Scan for the cell matching the given text and deliver its (x, y) coordinate at center. 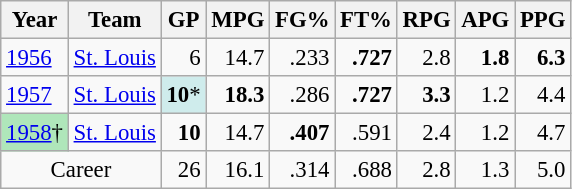
Year (35, 20)
.314 (302, 170)
FG% (302, 20)
1.3 (486, 170)
FT% (366, 20)
Career (81, 170)
1956 (35, 58)
APG (486, 20)
.688 (366, 170)
1957 (35, 95)
5.0 (543, 170)
RPG (426, 20)
3.3 (426, 95)
6 (184, 58)
10 (184, 133)
1.8 (486, 58)
.286 (302, 95)
.407 (302, 133)
26 (184, 170)
2.4 (426, 133)
Team (114, 20)
.591 (366, 133)
6.3 (543, 58)
GP (184, 20)
16.1 (238, 170)
PPG (543, 20)
4.4 (543, 95)
1958† (35, 133)
10* (184, 95)
.233 (302, 58)
MPG (238, 20)
18.3 (238, 95)
4.7 (543, 133)
